Scan for the cell matching the given text and deliver its (x, y) coordinate at center. 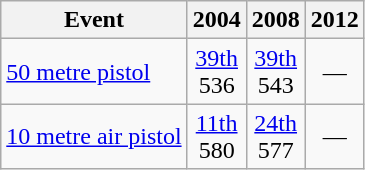
39th543 (276, 72)
39th536 (216, 72)
2004 (216, 20)
11th580 (216, 136)
2012 (334, 20)
Event (94, 20)
2008 (276, 20)
50 metre pistol (94, 72)
10 metre air pistol (94, 136)
24th577 (276, 136)
